Output the [x, y] coordinate of the center of the cell containing the given text.  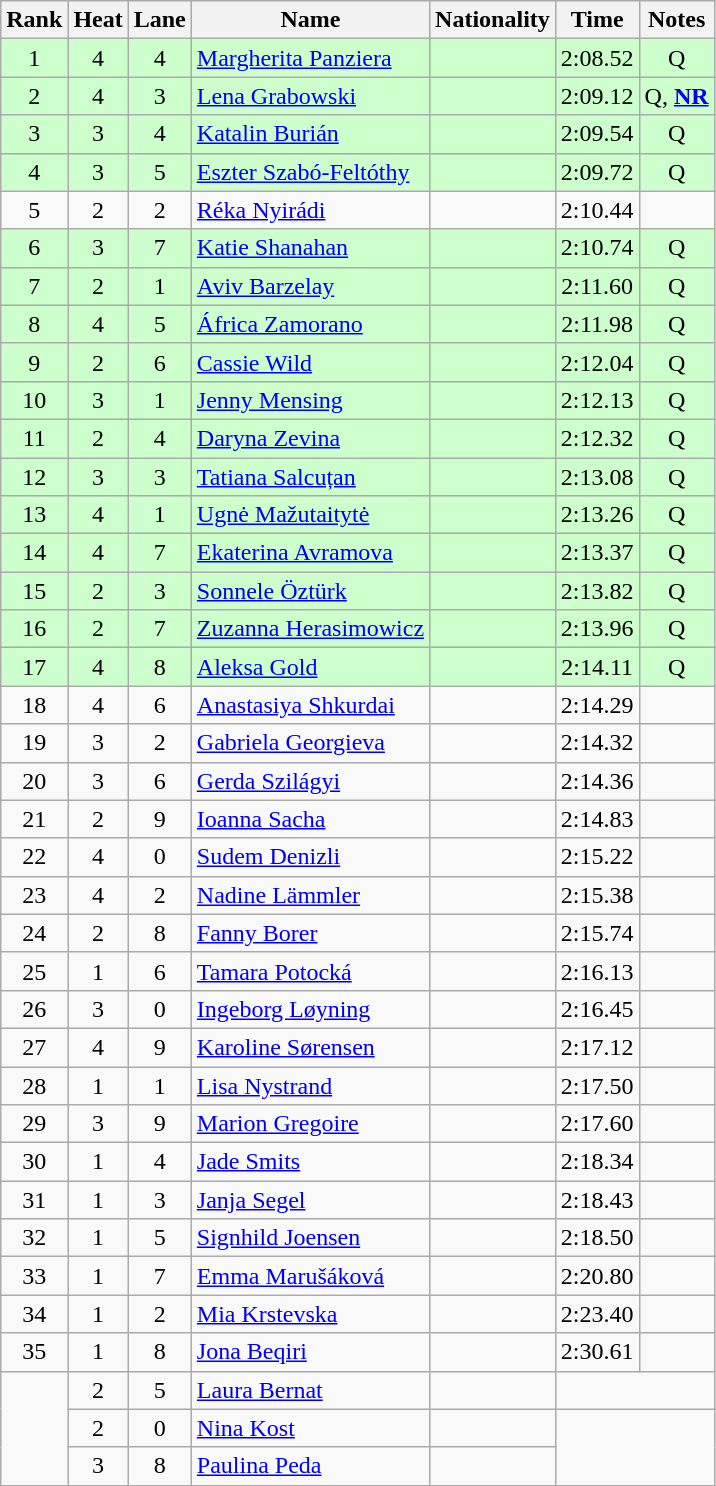
Ekaterina Avramova [310, 553]
Lane [160, 20]
35 [34, 1352]
Lisa Nystrand [310, 1085]
Tatiana Salcuțan [310, 477]
Katalin Burián [310, 134]
2:15.38 [597, 895]
Gerda Szilágyi [310, 781]
Anastasiya Shkurdai [310, 705]
Margherita Panziera [310, 58]
Eszter Szabó-Feltóthy [310, 172]
2:12.13 [597, 400]
2:20.80 [597, 1276]
Q, NR [676, 96]
28 [34, 1085]
2:13.82 [597, 591]
2:15.22 [597, 857]
2:10.74 [597, 248]
31 [34, 1200]
Cassie Wild [310, 362]
2:14.29 [597, 705]
2:13.26 [597, 515]
Sudem Denizli [310, 857]
2:13.37 [597, 553]
16 [34, 629]
32 [34, 1238]
Ioanna Sacha [310, 819]
Marion Gregoire [310, 1124]
África Zamorano [310, 324]
2:14.32 [597, 743]
2:17.60 [597, 1124]
2:09.72 [597, 172]
Zuzanna Herasimowicz [310, 629]
Nadine Lämmler [310, 895]
Emma Marušáková [310, 1276]
2:12.04 [597, 362]
2:09.12 [597, 96]
2:18.50 [597, 1238]
Jona Beqiri [310, 1352]
24 [34, 933]
Gabriela Georgieva [310, 743]
2:11.60 [597, 286]
Réka Nyirádi [310, 210]
2:10.44 [597, 210]
2:13.08 [597, 477]
Laura Bernat [310, 1390]
29 [34, 1124]
14 [34, 553]
20 [34, 781]
Jade Smits [310, 1162]
Notes [676, 20]
Fanny Borer [310, 933]
Rank [34, 20]
10 [34, 400]
2:17.12 [597, 1047]
Aleksa Gold [310, 667]
22 [34, 857]
2:14.11 [597, 667]
Aviv Barzelay [310, 286]
2:13.96 [597, 629]
2:16.45 [597, 1009]
2:16.13 [597, 971]
Heat [98, 20]
Nina Kost [310, 1428]
Jenny Mensing [310, 400]
Ingeborg Løyning [310, 1009]
Paulina Peda [310, 1466]
Lena Grabowski [310, 96]
30 [34, 1162]
2:14.36 [597, 781]
Time [597, 20]
2:11.98 [597, 324]
23 [34, 895]
2:30.61 [597, 1352]
18 [34, 705]
33 [34, 1276]
Katie Shanahan [310, 248]
Tamara Potocká [310, 971]
2:15.74 [597, 933]
2:09.54 [597, 134]
2:12.32 [597, 438]
2:18.43 [597, 1200]
15 [34, 591]
2:17.50 [597, 1085]
13 [34, 515]
2:23.40 [597, 1314]
Janja Segel [310, 1200]
19 [34, 743]
Karoline Sørensen [310, 1047]
12 [34, 477]
2:14.83 [597, 819]
2:08.52 [597, 58]
17 [34, 667]
Mia Krstevska [310, 1314]
25 [34, 971]
Name [310, 20]
34 [34, 1314]
11 [34, 438]
21 [34, 819]
Nationality [493, 20]
Daryna Zevina [310, 438]
Ugnė Mažutaitytė [310, 515]
Signhild Joensen [310, 1238]
2:18.34 [597, 1162]
27 [34, 1047]
26 [34, 1009]
Sonnele Öztürk [310, 591]
